From the cell containing the given text, extract its center point as (X, Y) coordinate. 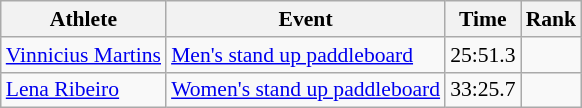
Lena Ribeiro (84, 90)
33:25.7 (482, 90)
Women's stand up paddleboard (306, 90)
Athlete (84, 19)
Vinnicius Martins (84, 55)
Men's stand up paddleboard (306, 55)
Event (306, 19)
Rank (552, 19)
Time (482, 19)
25:51.3 (482, 55)
